Find where the given text appears and provide that cell's center as [X, Y] coordinate. 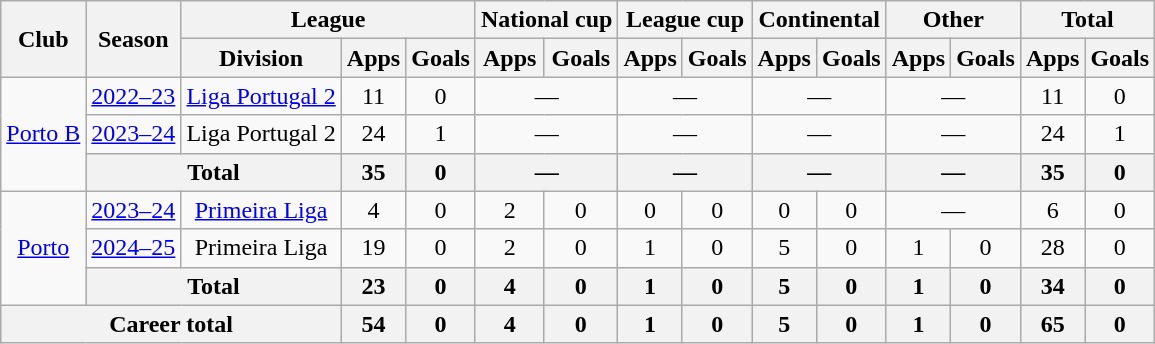
6 [1052, 210]
Division [261, 58]
2022–23 [134, 96]
23 [373, 286]
2024–25 [134, 248]
28 [1052, 248]
Career total [172, 324]
Season [134, 39]
Club [44, 39]
19 [373, 248]
54 [373, 324]
Continental [819, 20]
League [328, 20]
National cup [546, 20]
League cup [685, 20]
Porto B [44, 134]
34 [1052, 286]
Other [953, 20]
Porto [44, 248]
65 [1052, 324]
